From the cell containing the given text, extract its center point as (X, Y) coordinate. 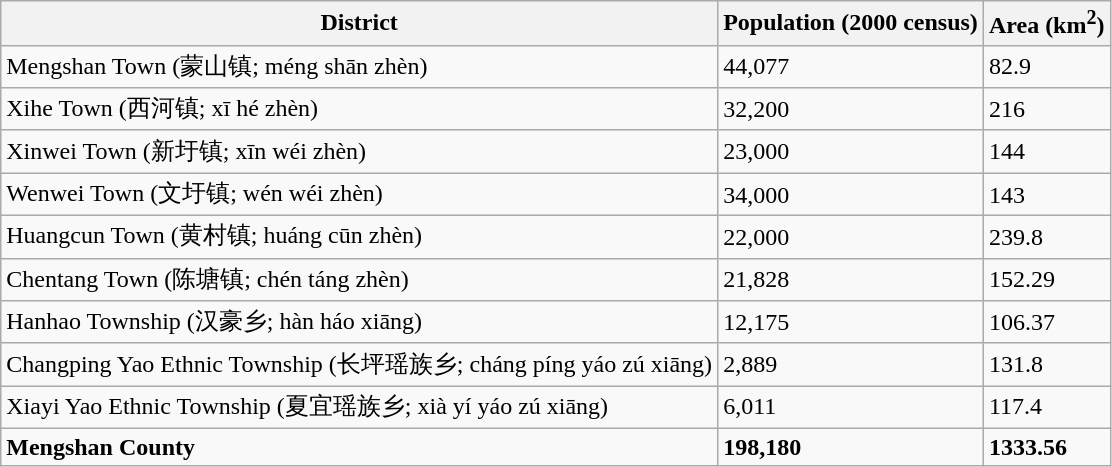
12,175 (851, 322)
22,000 (851, 238)
Xihe Town (西河镇; xī hé zhèn) (360, 110)
34,000 (851, 194)
Huangcun Town (黄村镇; huáng cūn zhèn) (360, 238)
216 (1046, 110)
106.37 (1046, 322)
Population (2000 census) (851, 24)
6,011 (851, 408)
Xinwei Town (新圩镇; xīn wéi zhèn) (360, 152)
21,828 (851, 280)
239.8 (1046, 238)
Mengshan Town (蒙山镇; méng shān zhèn) (360, 66)
District (360, 24)
Chentang Town (陈塘镇; chén táng zhèn) (360, 280)
Hanhao Township (汉豪乡; hàn háo xiāng) (360, 322)
143 (1046, 194)
2,889 (851, 364)
198,180 (851, 447)
Area (km2) (1046, 24)
152.29 (1046, 280)
Xiayi Yao Ethnic Township (夏宜瑶族乡; xià yí yáo zú xiāng) (360, 408)
23,000 (851, 152)
Mengshan County (360, 447)
44,077 (851, 66)
117.4 (1046, 408)
144 (1046, 152)
32,200 (851, 110)
Changping Yao Ethnic Township (长坪瑶族乡; cháng píng yáo zú xiāng) (360, 364)
Wenwei Town (文圩镇; wén wéi zhèn) (360, 194)
131.8 (1046, 364)
1333.56 (1046, 447)
82.9 (1046, 66)
